Scan for the cell matching the given text and deliver its [X, Y] coordinate at center. 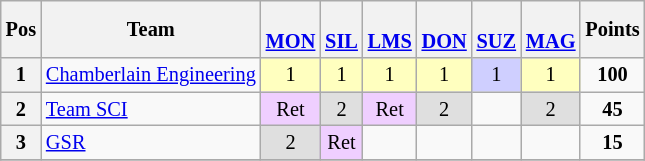
SUZ [496, 29]
DON [444, 29]
SIL [342, 29]
45 [612, 109]
15 [612, 142]
MON [291, 29]
LMS [390, 29]
Pos [21, 29]
Team SCI [151, 109]
100 [612, 75]
GSR [151, 142]
3 [21, 142]
Points [612, 29]
Team [151, 29]
Chamberlain Engineering [151, 75]
MAG [551, 29]
